From the cell containing the given text, extract its center point as [x, y] coordinate. 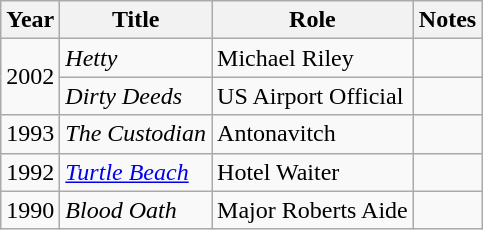
Turtle Beach [136, 172]
2002 [30, 77]
Antonavitch [313, 134]
Year [30, 20]
The Custodian [136, 134]
Blood Oath [136, 210]
1990 [30, 210]
Michael Riley [313, 58]
Hetty [136, 58]
Notes [447, 20]
Role [313, 20]
Title [136, 20]
Hotel Waiter [313, 172]
Major Roberts Aide [313, 210]
1993 [30, 134]
1992 [30, 172]
Dirty Deeds [136, 96]
US Airport Official [313, 96]
